Return the [x, y] coordinate for the center point of the cell that contains the specified text.  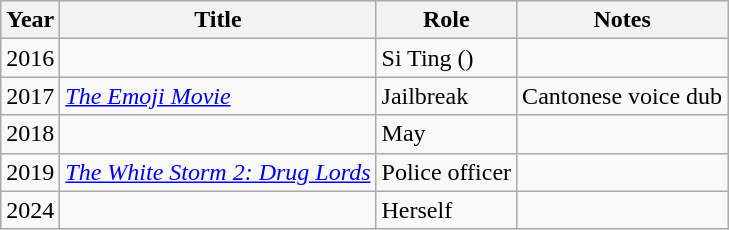
Year [30, 20]
Jailbreak [446, 96]
Notes [622, 20]
The Emoji Movie [218, 96]
Cantonese voice dub [622, 96]
Si Ting () [446, 58]
May [446, 134]
2019 [30, 172]
2018 [30, 134]
2016 [30, 58]
Title [218, 20]
The White Storm 2: Drug Lords [218, 172]
Herself [446, 210]
Role [446, 20]
2024 [30, 210]
Police officer [446, 172]
2017 [30, 96]
